Determine the (X, Y) coordinate at the center of the cell enclosing the given text.  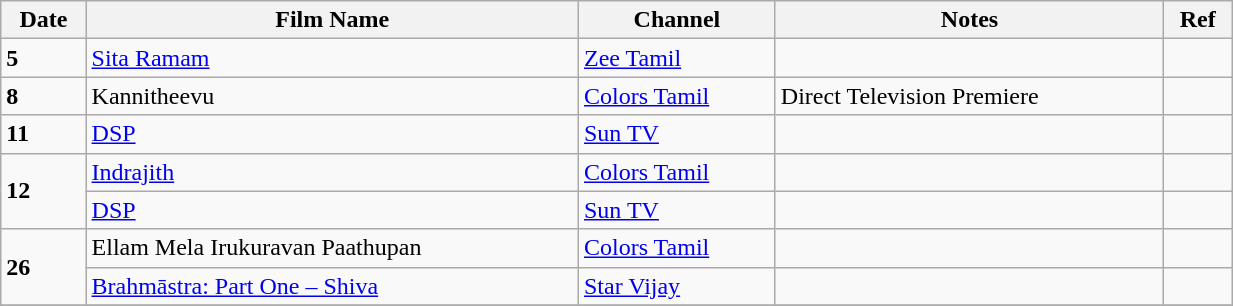
Ellam Mela Irukuravan Paathupan (332, 248)
5 (44, 58)
Film Name (332, 20)
11 (44, 134)
Zee Tamil (676, 58)
Channel (676, 20)
Ref (1198, 20)
Indrajith (332, 172)
Brahmāstra: Part One – Shiva (332, 286)
Date (44, 20)
Kannitheevu (332, 96)
Direct Television Premiere (969, 96)
Notes (969, 20)
Sita Ramam (332, 58)
26 (44, 267)
12 (44, 191)
Star Vijay (676, 286)
8 (44, 96)
